Find where the given text appears and provide that cell's center as [X, Y] coordinate. 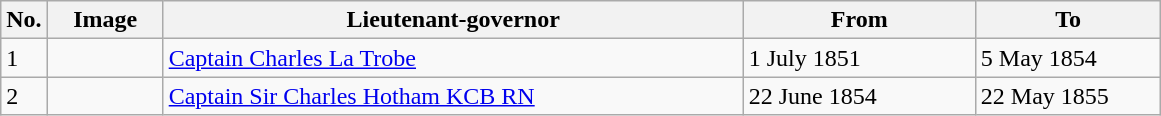
1 July 1851 [859, 58]
1 [24, 58]
No. [24, 20]
Captain Charles La Trobe [453, 58]
From [859, 20]
5 May 1854 [1068, 58]
Image [105, 20]
22 June 1854 [859, 96]
To [1068, 20]
Captain Sir Charles Hotham KCB RN [453, 96]
22 May 1855 [1068, 96]
2 [24, 96]
Lieutenant-governor [453, 20]
